Find where the given text appears and provide that cell's center as [x, y] coordinate. 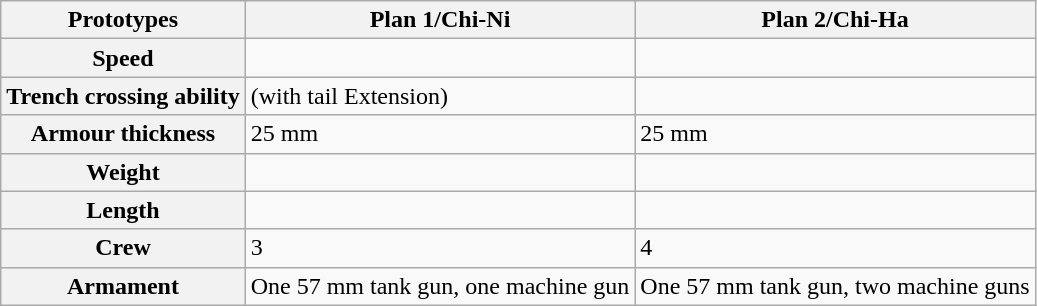
Prototypes [123, 20]
Speed [123, 58]
Crew [123, 248]
4 [835, 248]
Armour thickness [123, 134]
One 57 mm tank gun, one machine gun [440, 286]
Armament [123, 286]
(with tail Extension) [440, 96]
One 57 mm tank gun, two machine guns [835, 286]
Plan 1/Chi-Ni [440, 20]
Weight [123, 172]
Length [123, 210]
3 [440, 248]
Plan 2/Chi-Ha [835, 20]
Trench crossing ability [123, 96]
